Search for the cell housing the specified text and yield its [x, y] center coordinate. 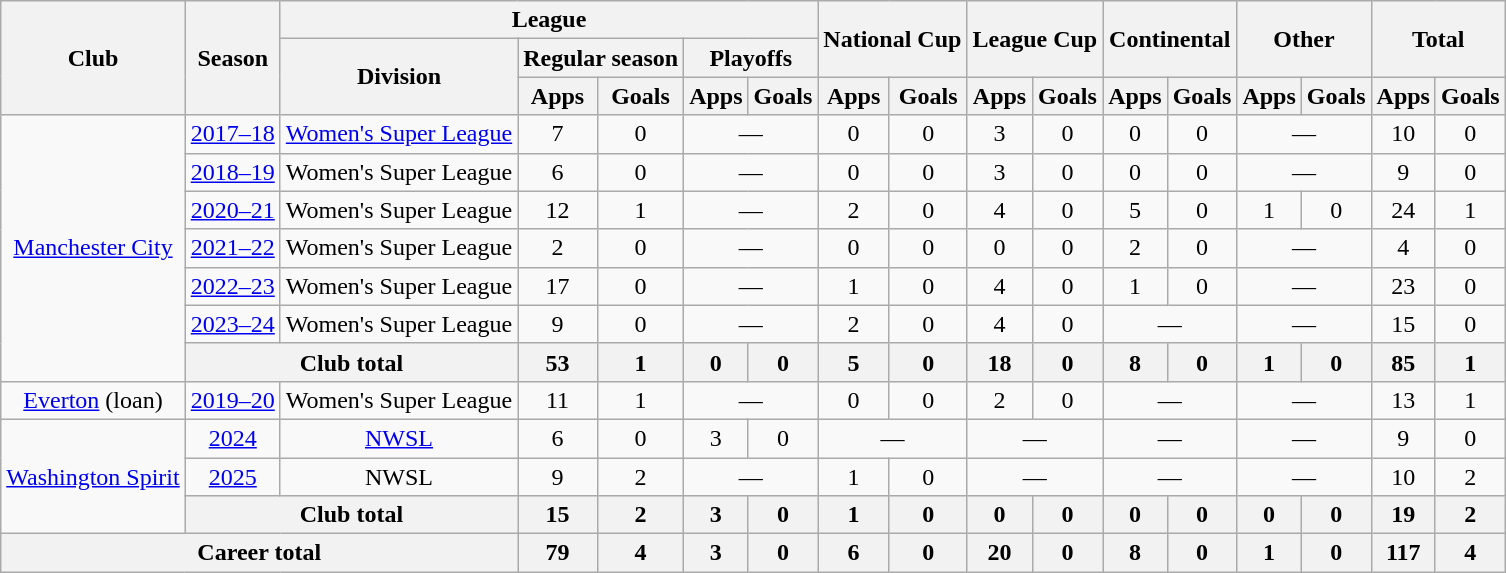
2020–21 [232, 210]
National Cup [892, 39]
2022–23 [232, 286]
Season [232, 58]
Everton (loan) [93, 400]
Regular season [601, 58]
Continental [1170, 39]
Career total [260, 553]
League [549, 20]
Washington Spirit [93, 476]
2017–18 [232, 134]
2021–22 [232, 248]
Division [398, 77]
2024 [232, 438]
11 [558, 400]
Playoffs [751, 58]
13 [1403, 400]
79 [558, 553]
2025 [232, 477]
League Cup [1035, 39]
2019–20 [232, 400]
19 [1403, 515]
2023–24 [232, 324]
117 [1403, 553]
20 [1000, 553]
Total [1438, 39]
18 [1000, 362]
Club [93, 58]
53 [558, 362]
Other [1304, 39]
17 [558, 286]
12 [558, 210]
Manchester City [93, 248]
7 [558, 134]
23 [1403, 286]
2018–19 [232, 172]
85 [1403, 362]
24 [1403, 210]
